Output the [x, y] coordinate of the center of the cell containing the given text.  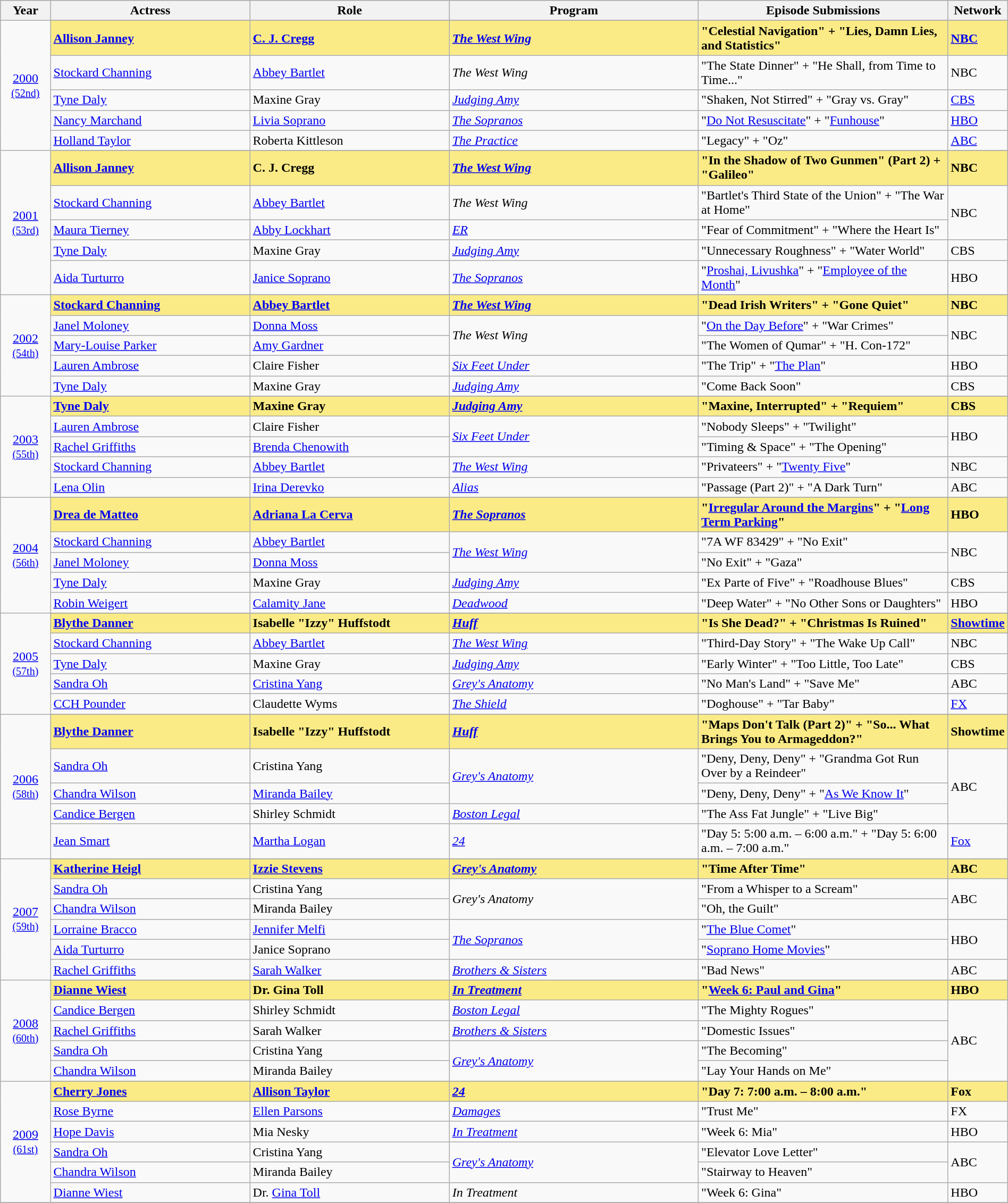
"Day 5: 5:00 a.m. – 6:00 a.m." + "Day 5: 6:00 a.m. – 7:00 a.m." [823, 841]
Allison Taylor [350, 1091]
"The Becoming" [823, 1051]
Claudette Wyms [350, 704]
"Celestial Navigation" + "Lies, Damn Lies, and Statistics" [823, 38]
"Week 6: Paul and Gina" [823, 990]
"7A WF 83429" + "No Exit" [823, 542]
"Week 6: Gina" [823, 1192]
"No Exit" + "Gaza" [823, 562]
"Trust Me" [823, 1112]
Martha Logan [350, 841]
"No Man's Land" + "Save Me" [823, 684]
Amy Gardner [350, 346]
"Legacy" + "Oz" [823, 140]
Role [350, 11]
ER [574, 230]
Jean Smart [150, 841]
"The Ass Fat Jungle" + "Live Big" [823, 814]
Lena Olin [150, 487]
Episode Submissions [823, 11]
The Practice [574, 140]
Brenda Chenowith [350, 447]
"Deny, Deny, Deny" + "Grandma Got Run Over by a Reindeer" [823, 766]
"The Trip" + "The Plan" [823, 366]
Hope Davis [150, 1132]
Maura Tierney [150, 230]
"Oh, the Guilt" [823, 909]
Year [26, 11]
Robin Weigert [150, 603]
"Privateers" + "Twenty Five" [823, 467]
"The Women of Qumar" + "H. Con-172" [823, 346]
Katherine Heigl [150, 868]
"Ex Parte of Five" + "Roadhouse Blues" [823, 582]
Program [574, 11]
2009(61st) [26, 1142]
"Nobody Sleeps" + "Twilight" [823, 427]
"Third-Day Story" + "The Wake Up Call" [823, 643]
"On the Day Before" + "War Crimes" [823, 325]
"Deep Water" + "No Other Sons or Daughters" [823, 603]
Nancy Marchand [150, 120]
Damages [574, 1112]
Livia Soprano [350, 120]
2002(54th) [26, 345]
"Soprano Home Movies" [823, 949]
"Come Back Soon" [823, 386]
"Maps Don't Talk (Part 2)" + "So... What Brings You to Armageddon?" [823, 732]
2005(57th) [26, 663]
Izzie Stevens [350, 868]
Lorraine Bracco [150, 929]
"The State Dinner" + "He Shall, from Time to Time..." [823, 72]
Mary-Louise Parker [150, 346]
Holland Taylor [150, 140]
"Stairway to Heaven" [823, 1172]
2007(59th) [26, 919]
2008(60th) [26, 1030]
Network [978, 11]
Jennifer Melfi [350, 929]
"Timing & Space" + "The Opening" [823, 447]
2006(58th) [26, 786]
"Elevator Love Letter" [823, 1152]
"Bartlet's Third State of the Union" + "The War at Home" [823, 202]
Roberta Kittleson [350, 140]
Irina Derevko [350, 487]
Adriana La Cerva [350, 515]
"Is She Dead?" + "Christmas Is Ruined" [823, 623]
"In the Shadow of Two Gunmen" (Part 2) + "Galileo" [823, 168]
"Day 7: 7:00 a.m. – 8:00 a.m." [823, 1091]
"Irregular Around the Margins" + "Long Term Parking" [823, 515]
"Do Not Resuscitate" + "Funhouse" [823, 120]
Drea de Matteo [150, 515]
CCH Pounder [150, 704]
Mia Nesky [350, 1132]
"Proshai, Livushka" + "Employee of the Month" [823, 278]
Rose Byrne [150, 1112]
Actress [150, 11]
2000(52nd) [26, 86]
Calamity Jane [350, 603]
2001(53rd) [26, 222]
"Lay Your Hands on Me" [823, 1071]
Ellen Parsons [350, 1112]
"The Mighty Rogues" [823, 1010]
"Unnecessary Roughness" + "Water World" [823, 250]
"Dead Irish Writers" + "Gone Quiet" [823, 305]
"Passage (Part 2)" + "A Dark Turn" [823, 487]
Abby Lockhart [350, 230]
"The Blue Comet" [823, 929]
"Early Winter" + "Too Little, Too Late" [823, 663]
2004(56th) [26, 555]
"Maxine, Interrupted" + "Requiem" [823, 406]
"From a Whisper to a Scream" [823, 889]
"Time After Time" [823, 868]
"Domestic Issues" [823, 1030]
2003(55th) [26, 447]
"Shaken, Not Stirred" + "Gray vs. Gray" [823, 100]
Alias [574, 487]
Cherry Jones [150, 1091]
"Week 6: Mia" [823, 1132]
"Fear of Commitment" + "Where the Heart Is" [823, 230]
"Bad News" [823, 970]
The Shield [574, 704]
"Deny, Deny, Deny" + "As We Know It" [823, 793]
Deadwood [574, 603]
"Doghouse" + "Tar Baby" [823, 704]
